Identify which cell holds the provided text, then report its [x, y] central coordinate. 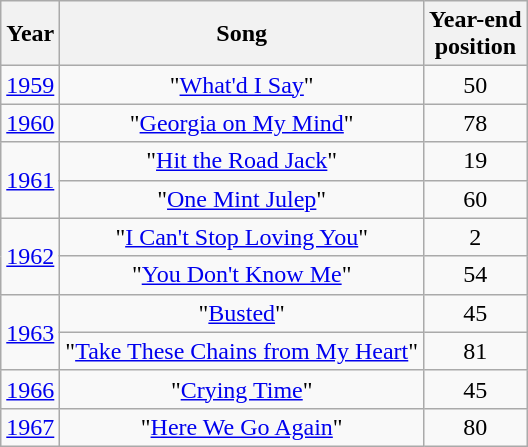
"Here We Go Again" [242, 427]
"Take These Chains from My Heart" [242, 351]
"What'd I Say" [242, 85]
81 [476, 351]
"Georgia on My Mind" [242, 123]
"You Don't Know Me" [242, 275]
"Crying Time" [242, 389]
"I Can't Stop Loving You" [242, 237]
"Busted" [242, 313]
60 [476, 199]
1967 [30, 427]
Year [30, 34]
1961 [30, 180]
50 [476, 85]
2 [476, 237]
19 [476, 161]
1966 [30, 389]
"One Mint Julep" [242, 199]
"Hit the Road Jack" [242, 161]
1962 [30, 256]
1963 [30, 332]
Song [242, 34]
80 [476, 427]
54 [476, 275]
Year-endposition [476, 34]
1959 [30, 85]
78 [476, 123]
1960 [30, 123]
